Identify which cell holds the provided text, then report its (x, y) central coordinate. 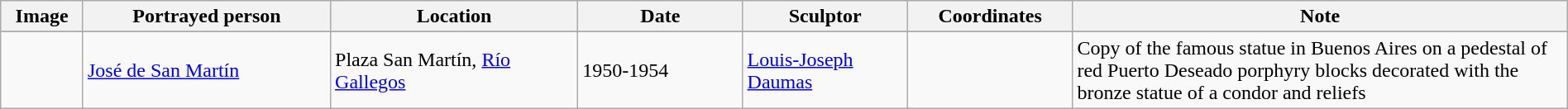
Date (660, 17)
1950-1954 (660, 70)
Plaza San Martín, Río Gallegos (455, 70)
Portrayed person (207, 17)
Image (42, 17)
Coordinates (989, 17)
Louis-Joseph Daumas (825, 70)
Location (455, 17)
Note (1320, 17)
Sculptor (825, 17)
José de San Martín (207, 70)
